Extract the [x, y] coordinate from the center of the cell holding the provided text.  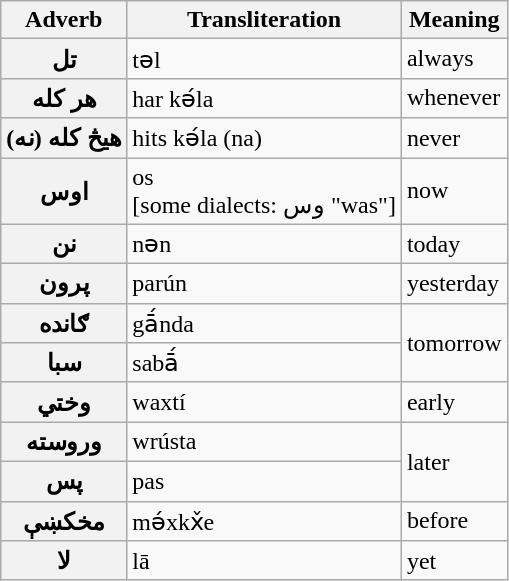
Meaning [454, 20]
nən [264, 244]
لا [64, 561]
وختي [64, 402]
سبا [64, 363]
waxtí [264, 402]
gā́nda [264, 323]
Adverb [64, 20]
təl [264, 59]
مخکښې [64, 521]
نن [64, 244]
always [454, 59]
yesterday [454, 284]
os[some dialects: وس "was"] [264, 192]
now [454, 192]
early [454, 402]
تل [64, 59]
وروسته [64, 442]
mə́xkx̌e [264, 521]
پس [64, 481]
har kә́la [264, 98]
هیڅ کله (نه) [64, 138]
yet [454, 561]
sabā́ [264, 363]
پرون [64, 284]
اوس [64, 192]
whenever [454, 98]
never [454, 138]
parún [264, 284]
wrústa [264, 442]
lā [264, 561]
hits kә́la (na) [264, 138]
today [454, 244]
Transliteration [264, 20]
tomorrow [454, 342]
pas [264, 481]
before [454, 521]
later [454, 462]
ګانده [64, 323]
هر کله [64, 98]
